Determine the (x, y) coordinate at the center of the cell enclosing the given text.  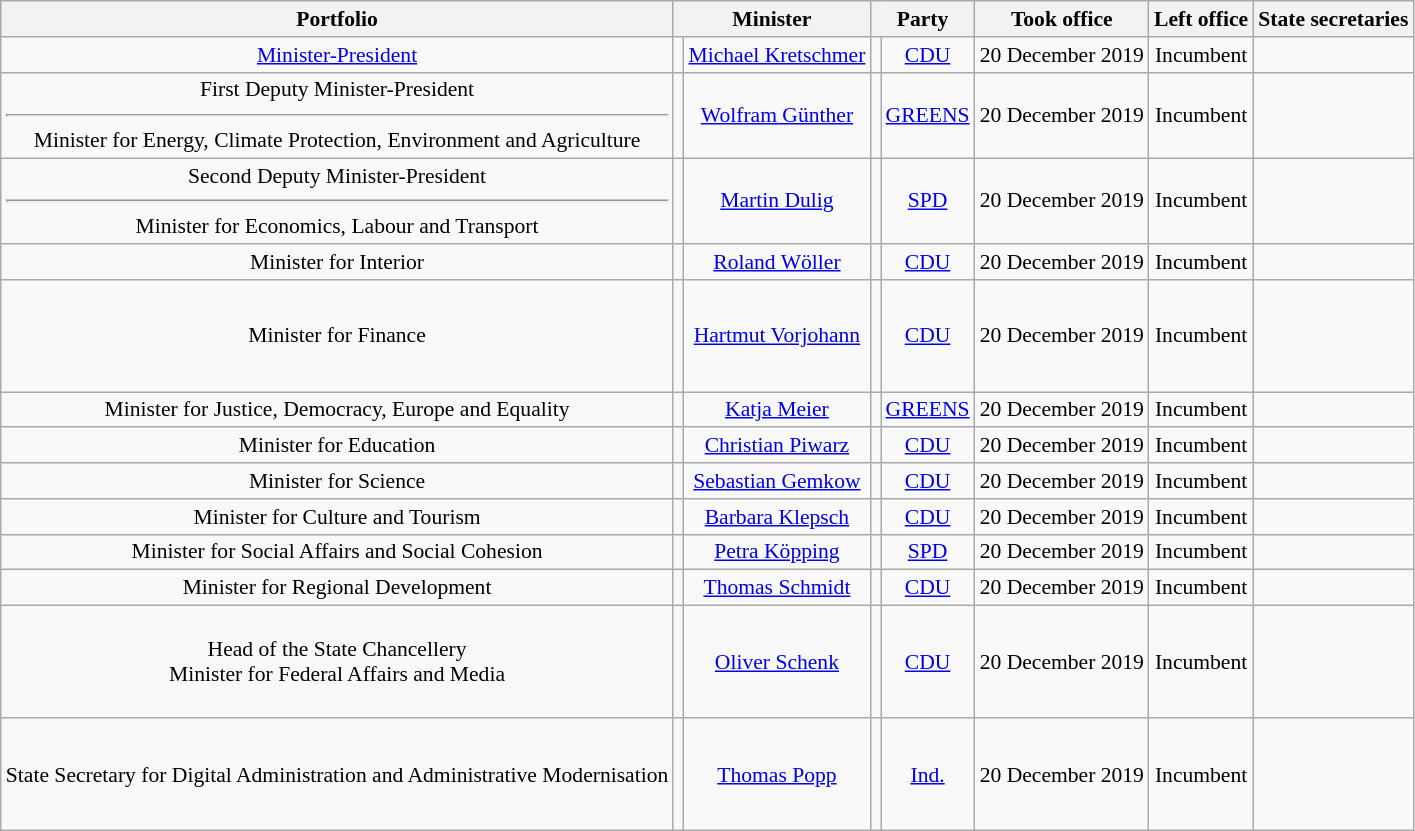
Minister (772, 19)
Petra Köpping (776, 552)
Sebastian Gemkow (776, 481)
Minister for Interior (338, 262)
Minister for Culture and Tourism (338, 517)
Michael Kretschmer (776, 55)
First Deputy Minister-PresidentMinister for Energy, Climate Protection, Environment and Agriculture (338, 115)
Minister for Science (338, 481)
Party (922, 19)
Portfolio (338, 19)
Thomas Schmidt (776, 588)
Minister for Justice, Democracy, Europe and Equality (338, 410)
Wolfram Günther (776, 115)
Ind. (928, 774)
Minister for Social Affairs and Social Cohesion (338, 552)
Hartmut Vorjohann (776, 335)
Christian Piwarz (776, 446)
Head of the State ChancelleryMinister for Federal Affairs and Media (338, 662)
Left office (1201, 19)
Thomas Popp (776, 774)
Minister-President (338, 55)
Martin Dulig (776, 201)
State Secretary for Digital Administration and Administrative Modernisation (338, 774)
Minister for Regional Development (338, 588)
Barbara Klepsch (776, 517)
Katja Meier (776, 410)
Roland Wöller (776, 262)
State secretaries (1333, 19)
Minister for Finance (338, 335)
Took office (1062, 19)
Second Deputy Minister-PresidentMinister for Economics, Labour and Transport (338, 201)
Minister for Education (338, 446)
Oliver Schenk (776, 662)
